For the text-containing cell, return its midpoint in [x, y] coordinate format. 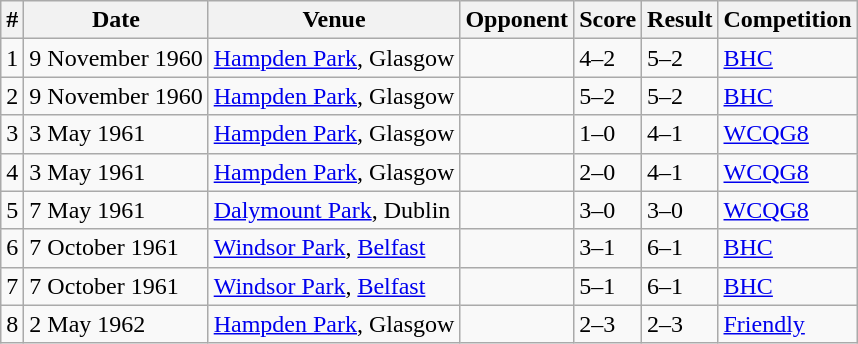
2 [12, 96]
3 [12, 134]
Date [116, 20]
6 [12, 248]
4–2 [608, 58]
8 [12, 324]
1 [12, 58]
# [12, 20]
1–0 [608, 134]
Score [608, 20]
4 [12, 172]
2 May 1962 [116, 324]
5 [12, 210]
Dalymount Park, Dublin [334, 210]
Venue [334, 20]
7 [12, 286]
Friendly [788, 324]
7 May 1961 [116, 210]
2–0 [608, 172]
3–1 [608, 248]
Result [680, 20]
Competition [788, 20]
Opponent [517, 20]
5–1 [608, 286]
